Return the [X, Y] coordinate for the center point of the cell that contains the specified text.  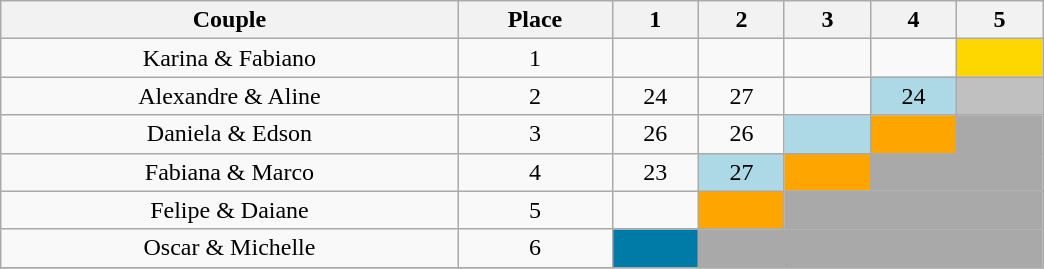
23 [655, 172]
6 [536, 248]
Daniela & Edson [229, 134]
Karina & Fabiano [229, 58]
Felipe & Daiane [229, 210]
Couple [229, 20]
Oscar & Michelle [229, 248]
Fabiana & Marco [229, 172]
Place [536, 20]
Alexandre & Aline [229, 96]
